Find where the given text appears and provide that cell's center as [x, y] coordinate. 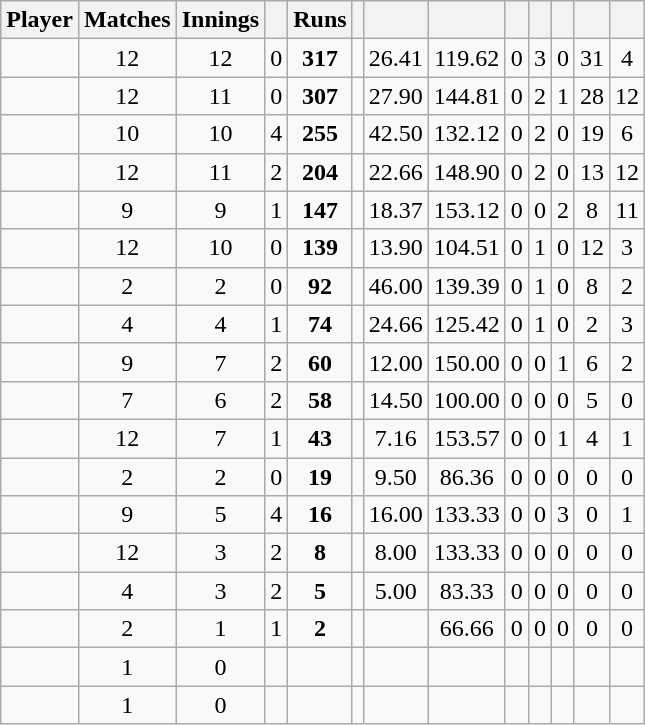
26.41 [396, 58]
148.90 [466, 172]
43 [320, 438]
28 [592, 96]
7.16 [396, 438]
132.12 [466, 134]
9.50 [396, 477]
255 [320, 134]
13.90 [396, 248]
92 [320, 286]
119.62 [466, 58]
307 [320, 96]
58 [320, 400]
12.00 [396, 362]
31 [592, 58]
60 [320, 362]
66.66 [466, 629]
16.00 [396, 515]
147 [320, 210]
83.33 [466, 591]
24.66 [396, 324]
42.50 [396, 134]
125.42 [466, 324]
46.00 [396, 286]
22.66 [396, 172]
8.00 [396, 553]
144.81 [466, 96]
16 [320, 515]
100.00 [466, 400]
Player [40, 20]
27.90 [396, 96]
139 [320, 248]
Runs [320, 20]
74 [320, 324]
150.00 [466, 362]
204 [320, 172]
153.12 [466, 210]
13 [592, 172]
139.39 [466, 286]
104.51 [466, 248]
86.36 [466, 477]
153.57 [466, 438]
317 [320, 58]
Matches [127, 20]
Innings [220, 20]
5.00 [396, 591]
14.50 [396, 400]
18.37 [396, 210]
